Determine the (x, y) coordinate at the center of the cell enclosing the given text.  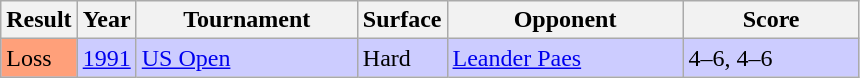
Opponent (565, 20)
US Open (246, 58)
Tournament (246, 20)
Leander Paes (565, 58)
Score (771, 20)
Hard (402, 58)
Result (39, 20)
Surface (402, 20)
1991 (106, 58)
Year (106, 20)
4–6, 4–6 (771, 58)
Loss (39, 58)
